Extract the [x, y] coordinate from the center of the cell holding the provided text.  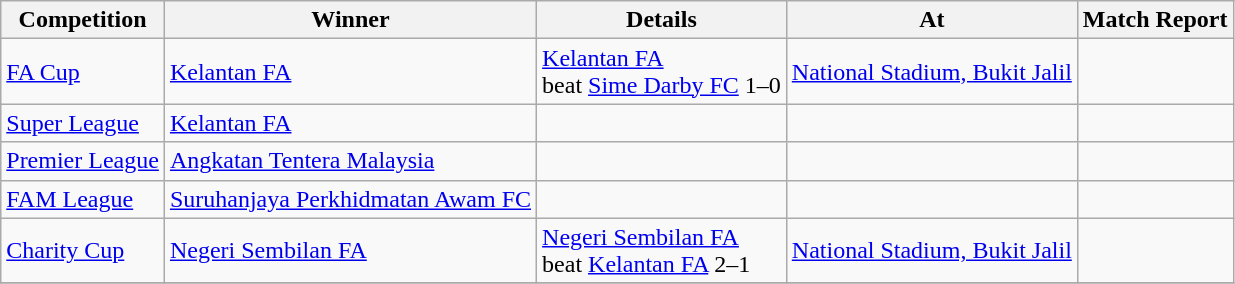
Competition [83, 20]
Match Report [1155, 20]
Kelantan FAbeat Sime Darby FC 1–0 [662, 72]
At [932, 20]
Negeri Sembilan FAbeat Kelantan FA 2–1 [662, 250]
Super League [83, 123]
Winner [350, 20]
FAM League [83, 199]
FA Cup [83, 72]
Suruhanjaya Perkhidmatan Awam FC [350, 199]
Angkatan Tentera Malaysia [350, 161]
Details [662, 20]
Premier League [83, 161]
Negeri Sembilan FA [350, 250]
Charity Cup [83, 250]
